Return the (X, Y) coordinate for the center point of the cell that contains the specified text.  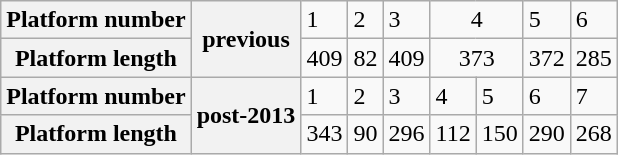
150 (500, 134)
343 (324, 134)
7 (594, 96)
previous (246, 39)
90 (366, 134)
372 (546, 58)
285 (594, 58)
290 (546, 134)
112 (453, 134)
373 (476, 58)
296 (406, 134)
post-2013 (246, 115)
82 (366, 58)
268 (594, 134)
